Identify which cell holds the provided text, then report its [X, Y] central coordinate. 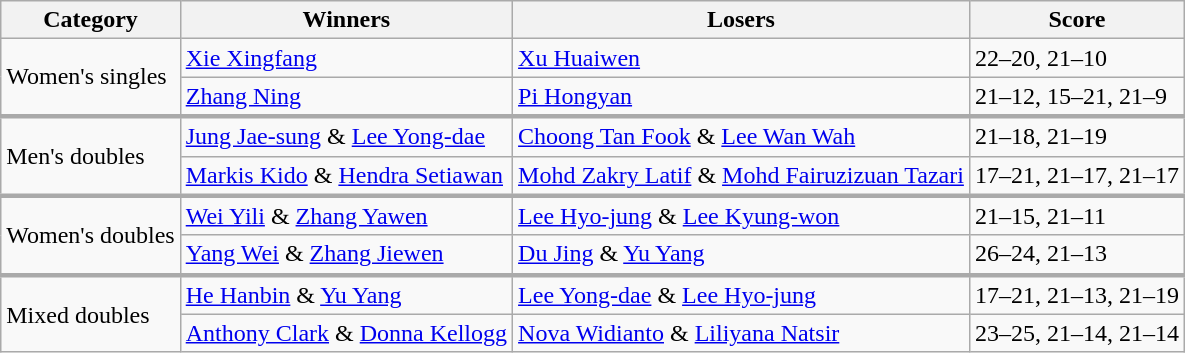
21–18, 21–19 [1076, 136]
21–15, 21–11 [1076, 216]
Xie Xingfang [346, 58]
Category [90, 20]
Lee Hyo-jung & Lee Kyung-won [742, 216]
Xu Huaiwen [742, 58]
Choong Tan Fook & Lee Wan Wah [742, 136]
Mixed doubles [90, 314]
Markis Kido & Hendra Setiawan [346, 176]
Pi Hongyan [742, 97]
Score [1076, 20]
Nova Widianto & Liliyana Natsir [742, 333]
Women's singles [90, 78]
21–12, 15–21, 21–9 [1076, 97]
22–20, 21–10 [1076, 58]
Yang Wei & Zhang Jiewen [346, 255]
26–24, 21–13 [1076, 255]
Losers [742, 20]
Lee Yong-dae & Lee Hyo-jung [742, 295]
Jung Jae-sung & Lee Yong-dae [346, 136]
17–21, 21–13, 21–19 [1076, 295]
Winners [346, 20]
Women's doubles [90, 236]
Anthony Clark & Donna Kellogg [346, 333]
Du Jing & Yu Yang [742, 255]
17–21, 21–17, 21–17 [1076, 176]
Zhang Ning [346, 97]
Men's doubles [90, 156]
23–25, 21–14, 21–14 [1076, 333]
He Hanbin & Yu Yang [346, 295]
Mohd Zakry Latif & Mohd Fairuzizuan Tazari [742, 176]
Wei Yili & Zhang Yawen [346, 216]
